Provide the (x, y) coordinate of the cell's center where the given text is located.  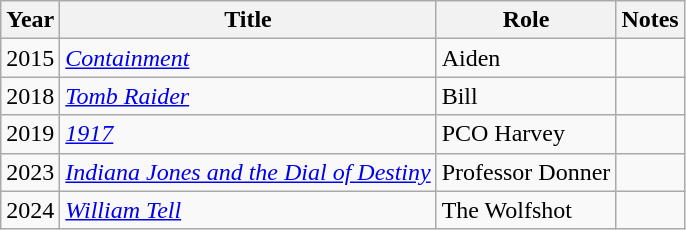
The Wolfshot (526, 210)
William Tell (248, 210)
Professor Donner (526, 172)
Tomb Raider (248, 96)
Aiden (526, 58)
1917 (248, 134)
2015 (30, 58)
2024 (30, 210)
2019 (30, 134)
Title (248, 20)
Bill (526, 96)
PCO Harvey (526, 134)
Year (30, 20)
Role (526, 20)
2023 (30, 172)
Containment (248, 58)
Indiana Jones and the Dial of Destiny (248, 172)
Notes (650, 20)
2018 (30, 96)
